Find where the given text appears and provide that cell's center as (X, Y) coordinate. 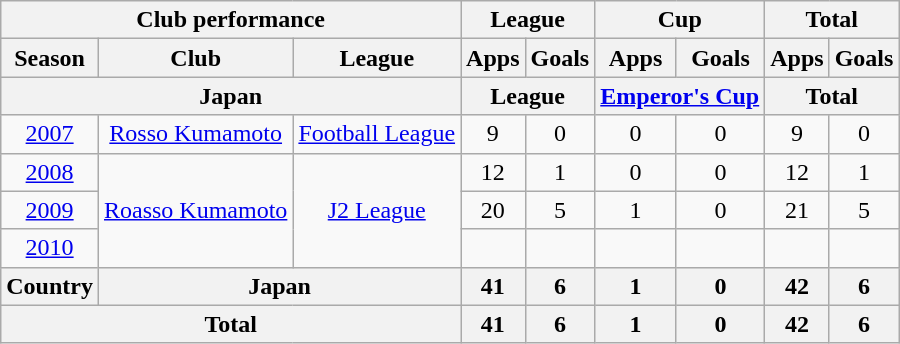
Football League (377, 134)
2010 (50, 248)
Season (50, 58)
2009 (50, 210)
21 (797, 210)
Rosso Kumamoto (195, 134)
Country (50, 286)
Roasso Kumamoto (195, 210)
Club performance (231, 20)
Cup (680, 20)
Club (195, 58)
2007 (50, 134)
2008 (50, 172)
J2 League (377, 210)
20 (493, 210)
Emperor's Cup (680, 96)
